Provide the [X, Y] coordinate of the cell's center where the given text is located.  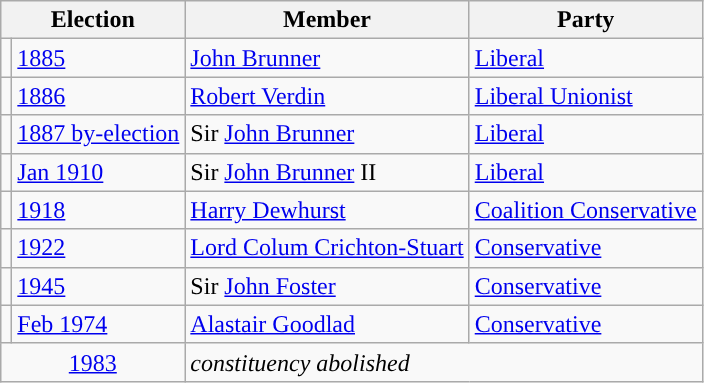
Sir John Foster [327, 286]
Sir John Brunner [327, 134]
Coalition Conservative [586, 210]
1886 [98, 96]
1983 [93, 362]
1887 by-election [98, 134]
Liberal Unionist [586, 96]
1945 [98, 286]
John Brunner [327, 58]
Sir John Brunner II [327, 172]
1918 [98, 210]
Party [586, 20]
Feb 1974 [98, 324]
1922 [98, 248]
1885 [98, 58]
Lord Colum Crichton-Stuart [327, 248]
Harry Dewhurst [327, 210]
Robert Verdin [327, 96]
Jan 1910 [98, 172]
Alastair Goodlad [327, 324]
constituency abolished [444, 362]
Member [327, 20]
Election [93, 20]
